Extract the [X, Y] coordinate from the center of the cell holding the provided text.  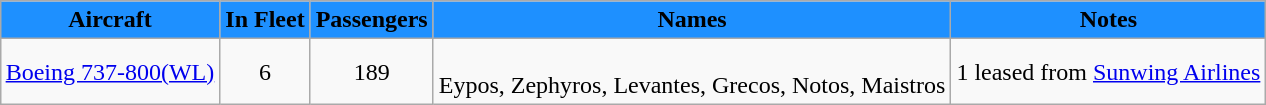
Passengers [372, 20]
Eypos, Zephyros, Levantes, Grecos, Notos, Maistros [692, 72]
In Fleet [265, 20]
1 leased from Sunwing Airlines [1108, 72]
Aircraft [110, 20]
Boeing 737-800(WL) [110, 72]
Names [692, 20]
Notes [1108, 20]
189 [372, 72]
6 [265, 72]
